Provide the (x, y) coordinate of the cell's center where the given text is located.  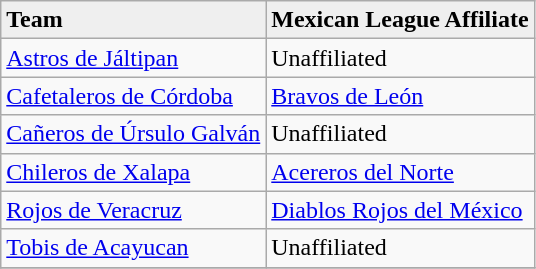
Team (134, 20)
Acereros del Norte (400, 172)
Diablos Rojos del México (400, 210)
Tobis de Acayucan (134, 248)
Astros de Jáltipan (134, 58)
Rojos de Veracruz (134, 210)
Cafetaleros de Córdoba (134, 96)
Cañeros de Úrsulo Galván (134, 134)
Mexican League Affiliate (400, 20)
Bravos de León (400, 96)
Chileros de Xalapa (134, 172)
